Search for the cell housing the specified text and yield its [x, y] center coordinate. 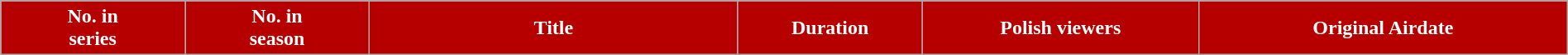
Polish viewers [1060, 28]
Duration [830, 28]
Original Airdate [1383, 28]
No. inseries [93, 28]
Title [553, 28]
No. inseason [278, 28]
